Return [x, y] of the center of cell containing provided text 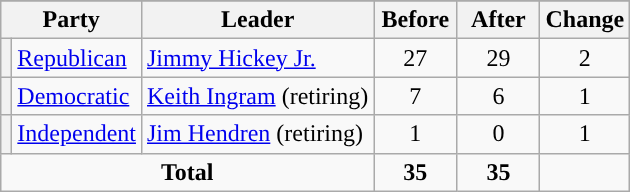
Independent [77, 134]
Total [188, 172]
2 [585, 58]
Before [416, 20]
Jim Hendren (retiring) [257, 134]
Keith Ingram (retiring) [257, 96]
27 [416, 58]
Leader [257, 20]
After [498, 20]
Change [585, 20]
6 [498, 96]
7 [416, 96]
Republican [77, 58]
Party [72, 20]
Jimmy Hickey Jr. [257, 58]
Democratic [77, 96]
29 [498, 58]
0 [498, 134]
